Output the [X, Y] coordinate of the center of the cell containing the given text.  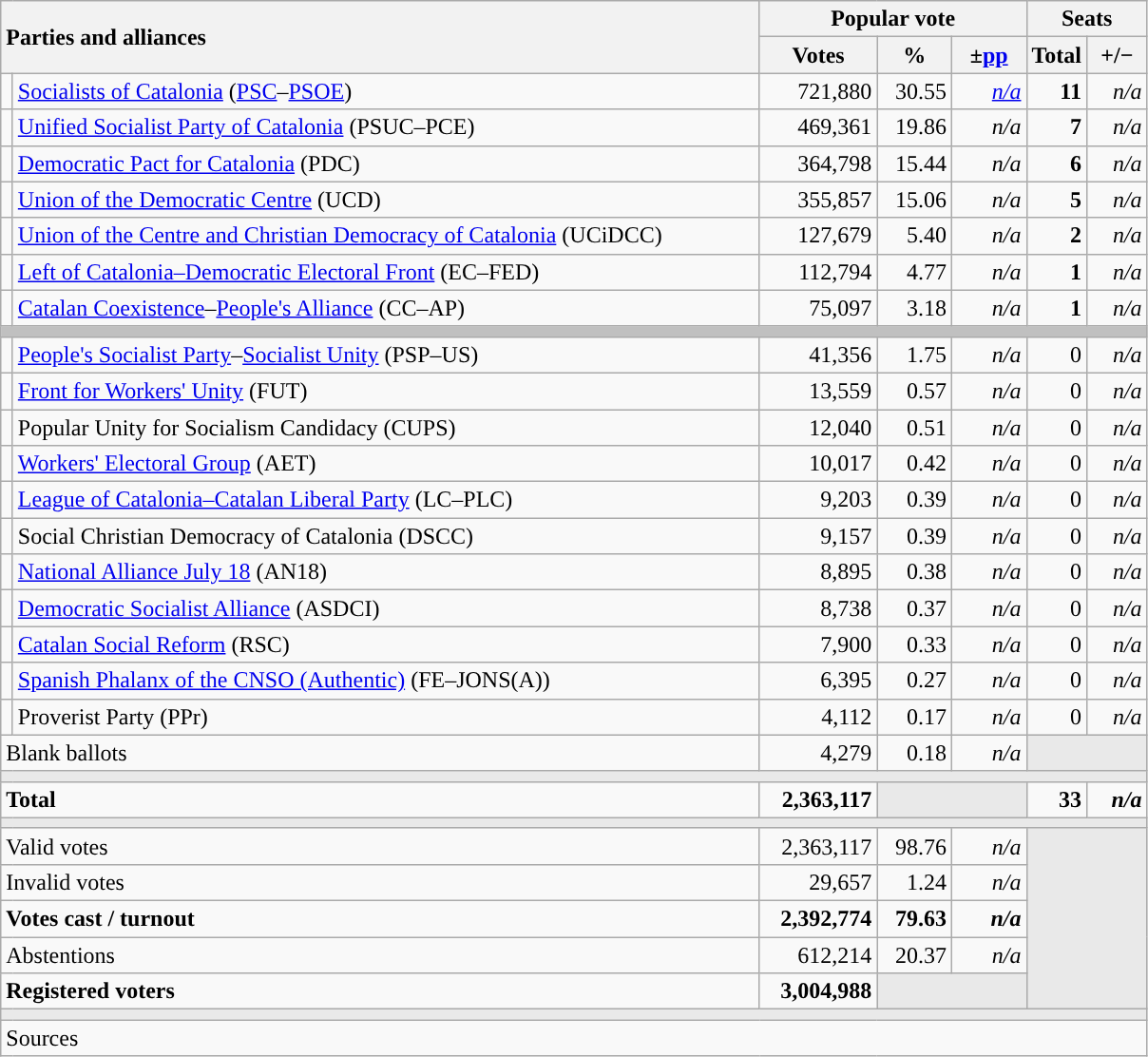
79.63 [914, 918]
0.33 [914, 644]
Registered voters [380, 991]
+/− [1118, 55]
Front for Workers' Unity (FUT) [386, 391]
364,798 [818, 163]
6,395 [818, 681]
National Alliance July 18 (AN18) [386, 572]
29,657 [818, 882]
3.18 [914, 308]
19.86 [914, 127]
0.37 [914, 608]
0.42 [914, 464]
Workers' Electoral Group (AET) [386, 464]
41,356 [818, 355]
0.38 [914, 572]
Votes cast / turnout [380, 918]
Union of the Democratic Centre (UCD) [386, 200]
Democratic Socialist Alliance (ASDCI) [386, 608]
Sources [574, 1038]
Parties and alliances [380, 37]
% [914, 55]
Abstentions [380, 955]
721,880 [818, 91]
4,279 [818, 753]
1.75 [914, 355]
9,157 [818, 536]
0.57 [914, 391]
9,203 [818, 500]
5.40 [914, 236]
±pp [988, 55]
612,214 [818, 955]
2 [1057, 236]
0.51 [914, 427]
Proverist Party (PPr) [386, 717]
7 [1057, 127]
1.24 [914, 882]
Unified Socialist Party of Catalonia (PSUC–PCE) [386, 127]
Blank ballots [380, 753]
20.37 [914, 955]
2,392,774 [818, 918]
11 [1057, 91]
Spanish Phalanx of the CNSO (Authentic) (FE–JONS(A)) [386, 681]
15.06 [914, 200]
Left of Catalonia–Democratic Electoral Front (EC–FED) [386, 272]
Catalan Coexistence–People's Alliance (CC–AP) [386, 308]
6 [1057, 163]
8,738 [818, 608]
12,040 [818, 427]
4.77 [914, 272]
3,004,988 [818, 991]
Socialists of Catalonia (PSC–PSOE) [386, 91]
13,559 [818, 391]
Democratic Pact for Catalonia (PDC) [386, 163]
469,361 [818, 127]
Seats [1087, 19]
75,097 [818, 308]
4,112 [818, 717]
355,857 [818, 200]
10,017 [818, 464]
Catalan Social Reform (RSC) [386, 644]
8,895 [818, 572]
Union of the Centre and Christian Democracy of Catalonia (UCiDCC) [386, 236]
5 [1057, 200]
127,679 [818, 236]
People's Socialist Party–Socialist Unity (PSP–US) [386, 355]
15.44 [914, 163]
98.76 [914, 846]
7,900 [818, 644]
33 [1057, 799]
0.17 [914, 717]
Valid votes [380, 846]
0.18 [914, 753]
Social Christian Democracy of Catalonia (DSCC) [386, 536]
Votes [818, 55]
League of Catalonia–Catalan Liberal Party (LC–PLC) [386, 500]
Popular vote [893, 19]
Popular Unity for Socialism Candidacy (CUPS) [386, 427]
30.55 [914, 91]
112,794 [818, 272]
0.27 [914, 681]
Invalid votes [380, 882]
